Identify which cell holds the provided text, then report its (x, y) central coordinate. 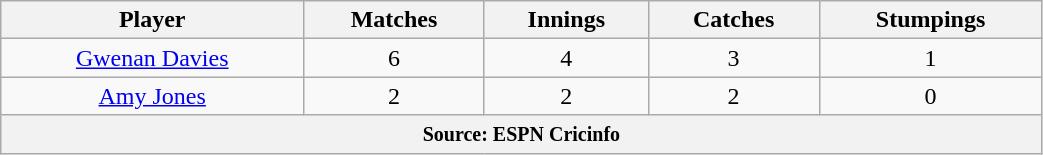
4 (566, 58)
0 (930, 96)
Catches (734, 20)
Gwenan Davies (152, 58)
Matches (394, 20)
Source: ESPN Cricinfo (522, 134)
3 (734, 58)
1 (930, 58)
Stumpings (930, 20)
Amy Jones (152, 96)
6 (394, 58)
Player (152, 20)
Innings (566, 20)
